Scan for the cell matching the given text and deliver its [X, Y] coordinate at center. 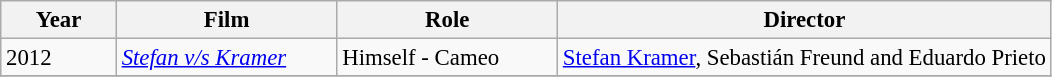
Year [59, 20]
Director [805, 20]
Himself - Cameo [448, 58]
Stefan Kramer, Sebastián Freund and Eduardo Prieto [805, 58]
Film [226, 20]
Role [448, 20]
2012 [59, 58]
Stefan v/s Kramer [226, 58]
